From the cell containing the given text, extract its center point as (x, y) coordinate. 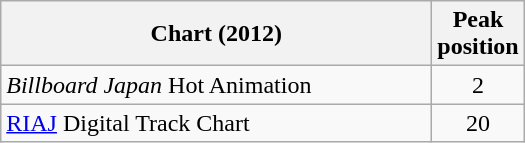
Billboard Japan Hot Animation (216, 85)
20 (478, 123)
RIAJ Digital Track Chart (216, 123)
Peakposition (478, 34)
Chart (2012) (216, 34)
2 (478, 85)
